Output the [x, y] coordinate of the center of the cell containing the given text.  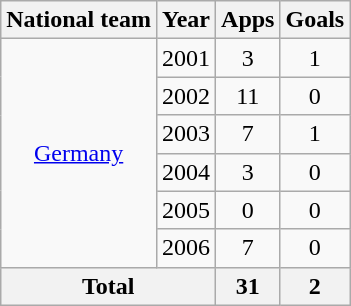
2005 [186, 210]
11 [248, 96]
2004 [186, 172]
2 [315, 286]
2003 [186, 134]
2001 [186, 58]
National team [79, 20]
2002 [186, 96]
Apps [248, 20]
31 [248, 286]
Year [186, 20]
Germany [79, 153]
2006 [186, 248]
Goals [315, 20]
Total [108, 286]
